Determine the [x, y] coordinate at the center of the cell enclosing the given text.  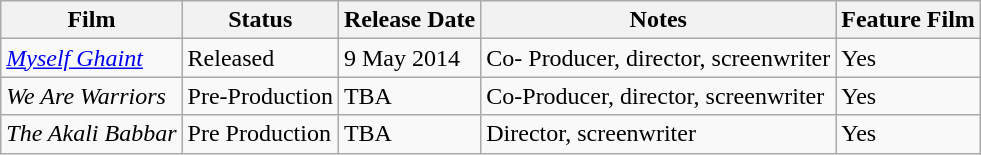
Director, screenwriter [658, 134]
Myself Ghaint [92, 58]
Feature Film [908, 20]
Pre-Production [260, 96]
Film [92, 20]
Co-Producer, director, screenwriter [658, 96]
Notes [658, 20]
Status [260, 20]
We Are Warriors [92, 96]
Release Date [409, 20]
9 May 2014 [409, 58]
The Akali Babbar [92, 134]
Released [260, 58]
Pre Production [260, 134]
Co- Producer, director, screenwriter [658, 58]
